Return the (x, y) coordinate for the center point of the cell that contains the specified text.  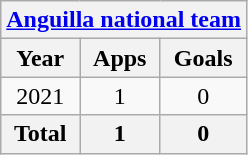
Total (40, 134)
Year (40, 58)
Apps (120, 58)
Goals (204, 58)
Anguilla national team (124, 20)
2021 (40, 96)
